Extract the (x, y) coordinate from the center of the cell holding the provided text.  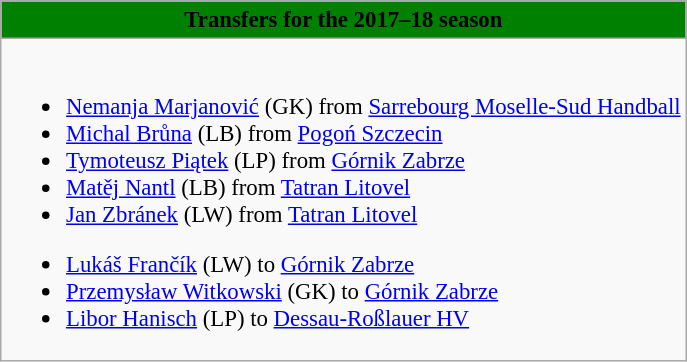
Transfers for the 2017–18 season (344, 20)
